Capture the cell that displays the provided text and extract its (X, Y) central coordinate. 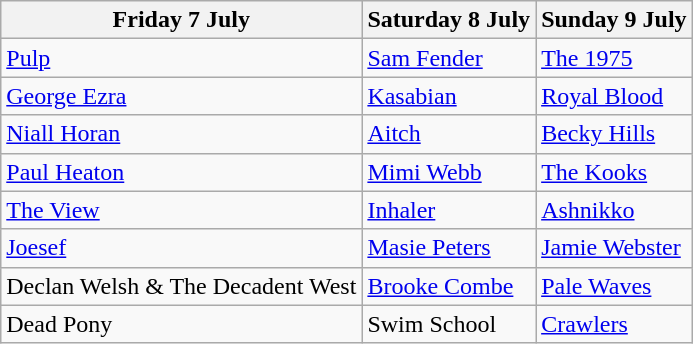
Kasabian (449, 96)
Aitch (449, 134)
Sam Fender (449, 58)
Mimi Webb (449, 172)
Royal Blood (614, 96)
Niall Horan (182, 134)
Inhaler (449, 210)
Paul Heaton (182, 172)
Pulp (182, 58)
Pale Waves (614, 286)
Jamie Webster (614, 248)
Masie Peters (449, 248)
Declan Welsh & The Decadent West (182, 286)
George Ezra (182, 96)
Ashnikko (614, 210)
Swim School (449, 324)
Becky Hills (614, 134)
Dead Pony (182, 324)
Friday 7 July (182, 20)
The Kooks (614, 172)
The 1975 (614, 58)
The View (182, 210)
Joesef (182, 248)
Saturday 8 July (449, 20)
Sunday 9 July (614, 20)
Crawlers (614, 324)
Brooke Combe (449, 286)
